Find where the given text appears and provide that cell's center as (x, y) coordinate. 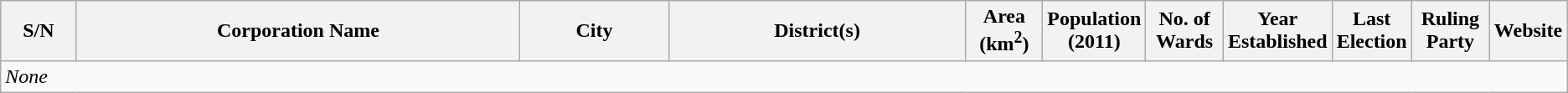
No. of Wards (1184, 31)
Ruling Party (1451, 31)
Website (1529, 31)
City (595, 31)
Last Election (1372, 31)
Area (km2) (1004, 31)
None (784, 76)
Population (2011) (1094, 31)
S/N (39, 31)
District(s) (818, 31)
Year Established (1277, 31)
Corporation Name (298, 31)
